Return [X, Y] of the center of cell containing provided text 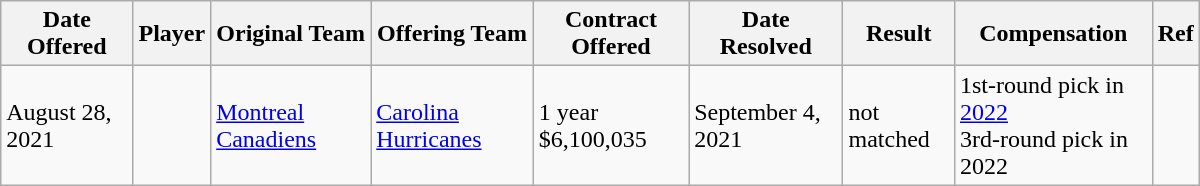
Player [172, 34]
Compensation [1053, 34]
Contract Offered [610, 34]
1 year$6,100,035 [610, 126]
Ref [1176, 34]
Original Team [291, 34]
not matched [898, 126]
August 28, 2021 [67, 126]
Result [898, 34]
Montreal Canadiens [291, 126]
Date Resolved [766, 34]
1st-round pick in 20223rd-round pick in 2022 [1053, 126]
Offering Team [452, 34]
September 4, 2021 [766, 126]
Date Offered [67, 34]
Carolina Hurricanes [452, 126]
